Extract the [X, Y] coordinate from the center of the cell holding the provided text.  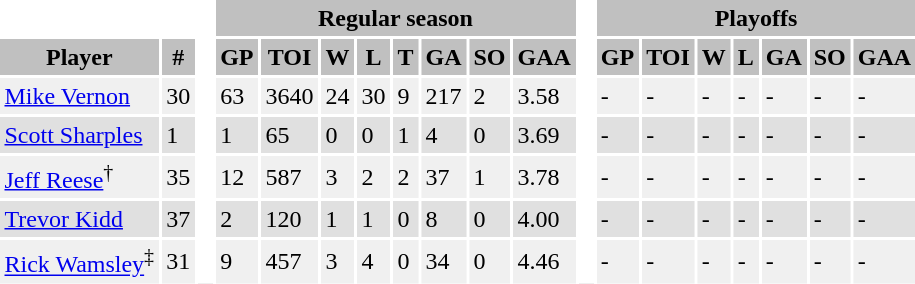
Mike Vernon [80, 96]
217 [444, 96]
4.00 [544, 219]
12 [237, 177]
Playoffs [756, 18]
63 [237, 96]
3640 [290, 96]
35 [178, 177]
3.58 [544, 96]
8 [444, 219]
34 [444, 261]
457 [290, 261]
3.69 [544, 135]
Player [80, 57]
120 [290, 219]
3.78 [544, 177]
31 [178, 261]
587 [290, 177]
Trevor Kidd [80, 219]
# [178, 57]
4.46 [544, 261]
Scott Sharples [80, 135]
Jeff Reese† [80, 177]
Regular season [396, 18]
24 [338, 96]
Rick Wamsley‡ [80, 261]
65 [290, 135]
T [406, 57]
